Output the [X, Y] coordinate of the center of the cell containing the given text.  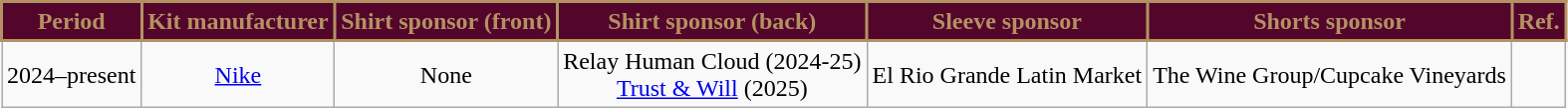
The Wine Group/Cupcake Vineyards [1330, 74]
Ref. [1538, 22]
Shirt sponsor (front) [446, 22]
Sleeve sponsor [1007, 22]
2024–present [72, 74]
Relay Human Cloud (2024-25)Trust & Will (2025) [712, 74]
Nike [238, 74]
Period [72, 22]
El Rio Grande Latin Market [1007, 74]
Kit manufacturer [238, 22]
Shirt sponsor (back) [712, 22]
Shorts sponsor [1330, 22]
None [446, 74]
